Output the (X, Y) coordinate of the center of the cell containing the given text.  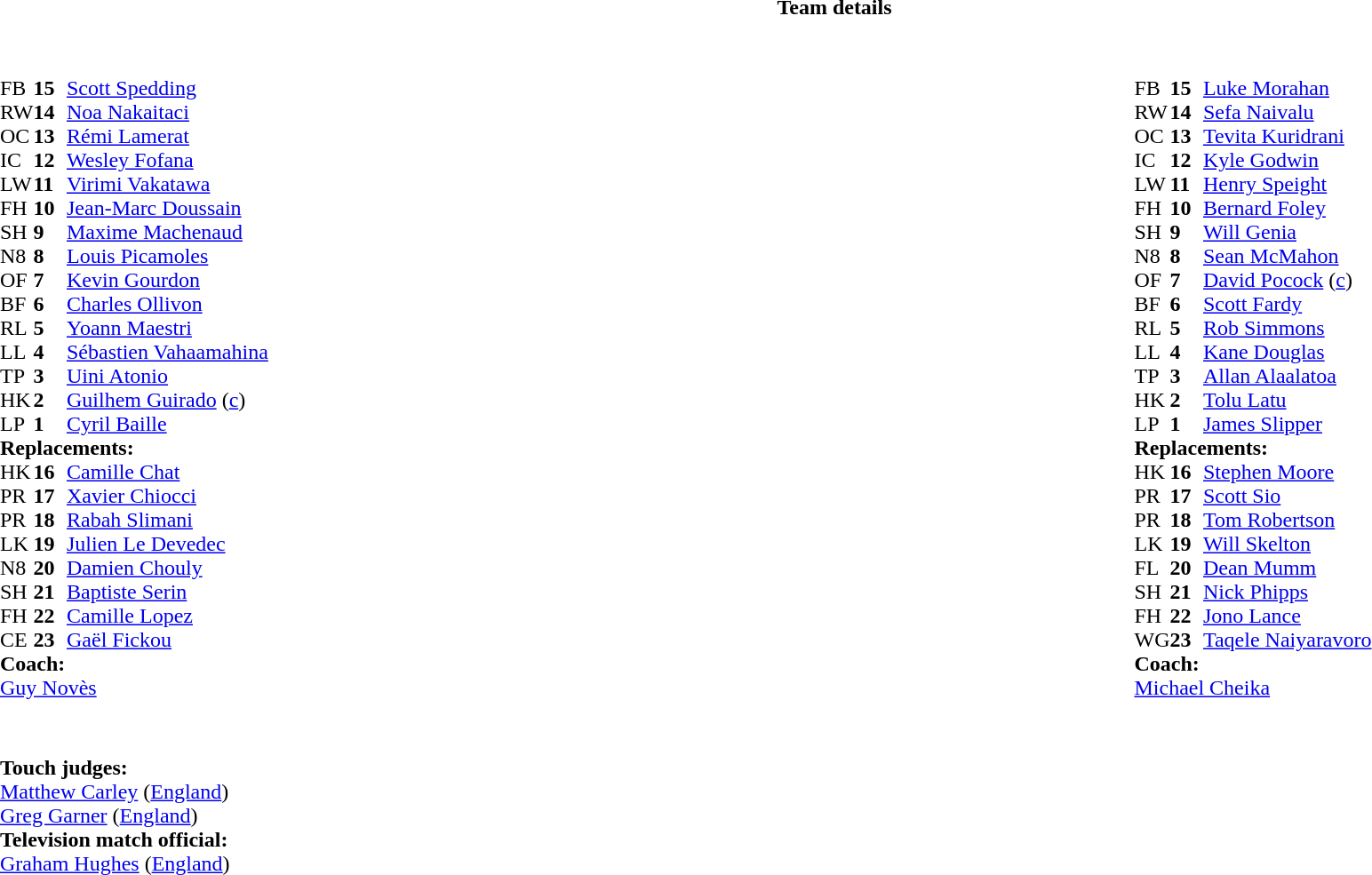
Charles Ollivon (167, 304)
Guy Novès (134, 688)
WG (1152, 640)
Henry Speight (1288, 185)
Xavier Chiocci (167, 496)
Jean-Marc Doussain (167, 208)
Virimi Vakatawa (167, 185)
Rabah Slimani (167, 521)
Scott Fardy (1288, 304)
Wesley Fofana (167, 160)
Luke Morahan (1288, 89)
Kyle Godwin (1288, 160)
Kane Douglas (1288, 352)
Baptiste Serin (167, 592)
Noa Nakaitaci (167, 112)
Louis Picamoles (167, 256)
Guilhem Guirado (c) (167, 400)
Yoann Maestri (167, 329)
Cyril Baille (167, 425)
Sébastien Vahaamahina (167, 352)
Tom Robertson (1288, 521)
Sefa Naivalu (1288, 112)
Uini Atonio (167, 377)
Nick Phipps (1288, 592)
Taqele Naiyaravoro (1288, 640)
Damien Chouly (167, 569)
Stephen Moore (1288, 473)
Tevita Kuridrani (1288, 137)
Tolu Latu (1288, 400)
Dean Mumm (1288, 569)
David Pocock (c) (1288, 281)
Will Skelton (1288, 544)
Bernard Foley (1288, 208)
CE (17, 640)
Camille Chat (167, 473)
Scott Spedding (167, 89)
Michael Cheika (1253, 688)
Kevin Gourdon (167, 281)
Maxime Machenaud (167, 233)
Scott Sio (1288, 496)
Gaël Fickou (167, 640)
Jono Lance (1288, 616)
Camille Lopez (167, 616)
Allan Alaalatoa (1288, 377)
Sean McMahon (1288, 256)
Rémi Lamerat (167, 137)
FL (1152, 569)
Will Genia (1288, 233)
Julien Le Devedec (167, 544)
James Slipper (1288, 425)
Rob Simmons (1288, 329)
